Find where the given text appears and provide that cell's center as (x, y) coordinate. 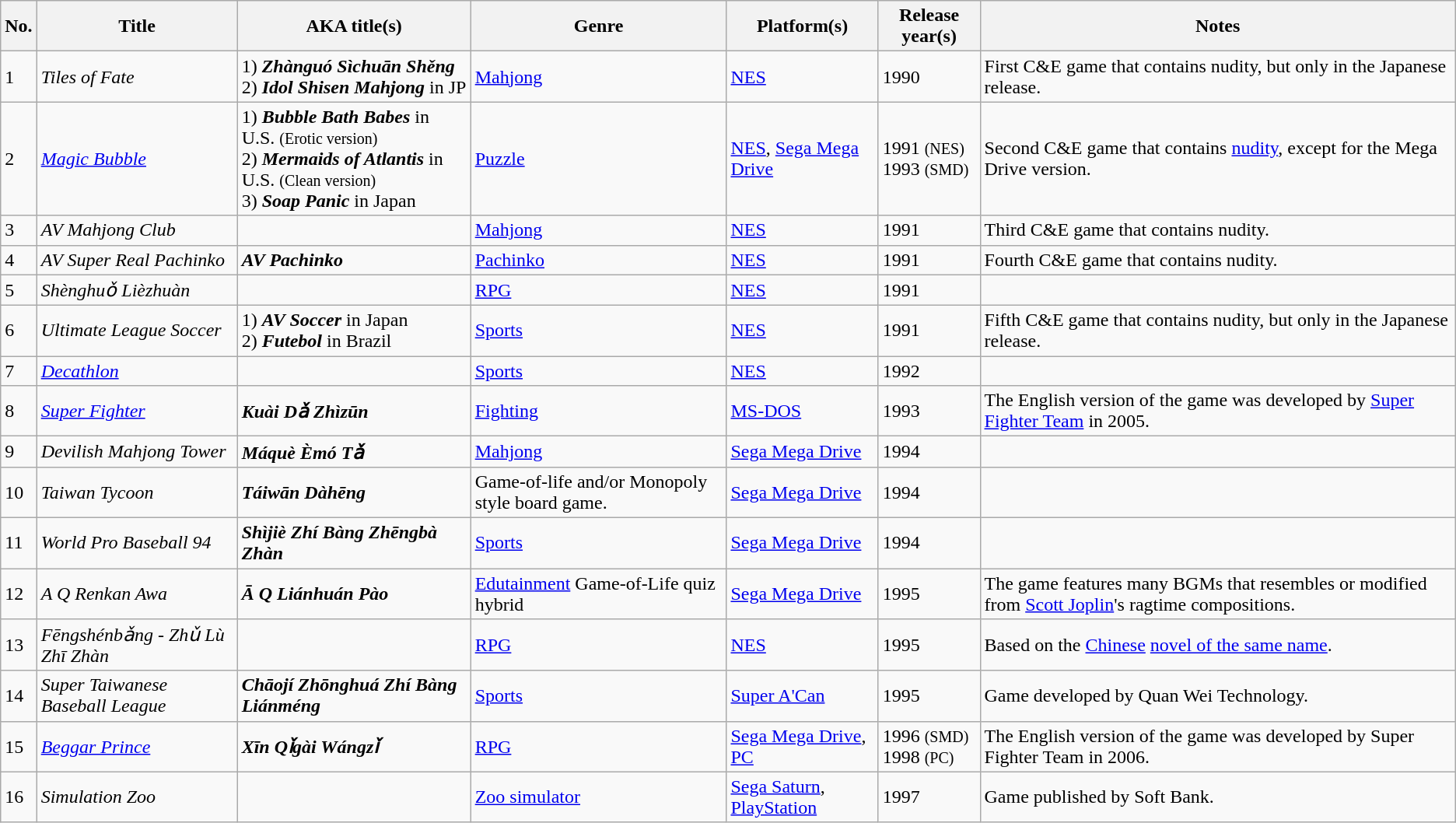
1) AV Soccer in Japan2) Futebol in Brazil (354, 331)
1) Bubble Bath Babes in U.S. (Erotic version)2) Mermaids of Atlantis in U.S. (Clean version)3) Soap Panic in Japan (354, 159)
Devilish Mahjong Tower (137, 452)
Notes (1218, 26)
13 (19, 646)
Release year(s) (929, 26)
Fighting (599, 411)
Ā Q Liánhuán Pào (354, 593)
14 (19, 695)
1990 (929, 76)
Game-of-life and/or Monopoly style board game. (599, 492)
Based on the Chinese novel of the same name. (1218, 646)
5 (19, 290)
Shènghuǒ Lièzhuàn (137, 290)
Platform(s) (803, 26)
AV Super Real Pachinko (137, 260)
No. (19, 26)
1) Zhànguó Sìchuān Shěng2) Idol Shisen Mahjong in JP (354, 76)
NES, Sega Mega Drive (803, 159)
1993 (929, 411)
Title (137, 26)
12 (19, 593)
10 (19, 492)
Simulation Zoo (137, 797)
The game features many BGMs that resembles or modified from Scott Joplin's ragtime compositions. (1218, 593)
2 (19, 159)
A Q Renkan Awa (137, 593)
Tiles of Fate (137, 76)
Fifth C&E game that contains nudity, but only in the Japanese release. (1218, 331)
The English version of the game was developed by Super Fighter Team in 2006. (1218, 747)
Ultimate League Soccer (137, 331)
1992 (929, 371)
World Pro Baseball 94 (137, 543)
Third C&E game that contains nudity. (1218, 230)
7 (19, 371)
Super Taiwanese Baseball League (137, 695)
11 (19, 543)
6 (19, 331)
Shìjiè Zhí Bàng Zhēngbà Zhàn (354, 543)
Magic Bubble (137, 159)
AKA title(s) (354, 26)
Genre (599, 26)
MS-DOS (803, 411)
Beggar Prince (137, 747)
9 (19, 452)
AV Mahjong Club (137, 230)
Sega Saturn, PlayStation (803, 797)
16 (19, 797)
1991 (NES)1993 (SMD) (929, 159)
1996 (SMD)1998 (PC) (929, 747)
Game developed by Quan Wei Technology. (1218, 695)
Game published by Soft Bank. (1218, 797)
Fēngshénbǎng - Zhǔ Lù Zhī Zhàn (137, 646)
Edutainment Game-of-Life quiz hybrid (599, 593)
1 (19, 76)
15 (19, 747)
Sega Mega Drive, PC (803, 747)
Second C&E game that contains nudity, except for the Mega Drive version. (1218, 159)
4 (19, 260)
AV Pachinko (354, 260)
Taiwan Tycoon (137, 492)
Kuài Dǎ Zhìzūn (354, 411)
Super A'Can (803, 695)
Puzzle (599, 159)
The English version of the game was developed by Super Fighter Team in 2005. (1218, 411)
Xīn Qǐgài Wángzǐ (354, 747)
Máquè Èmó Tǎ (354, 452)
Super Fighter (137, 411)
First C&E game that contains nudity, but only in the Japanese release. (1218, 76)
8 (19, 411)
Decathlon (137, 371)
Fourth C&E game that contains nudity. (1218, 260)
Pachinko (599, 260)
1997 (929, 797)
Chāojí Zhōnghuá Zhí Bàng Liánméng (354, 695)
Zoo simulator (599, 797)
Táiwān Dàhēng (354, 492)
3 (19, 230)
